Determine the (x, y) coordinate at the center of the cell enclosing the given text.  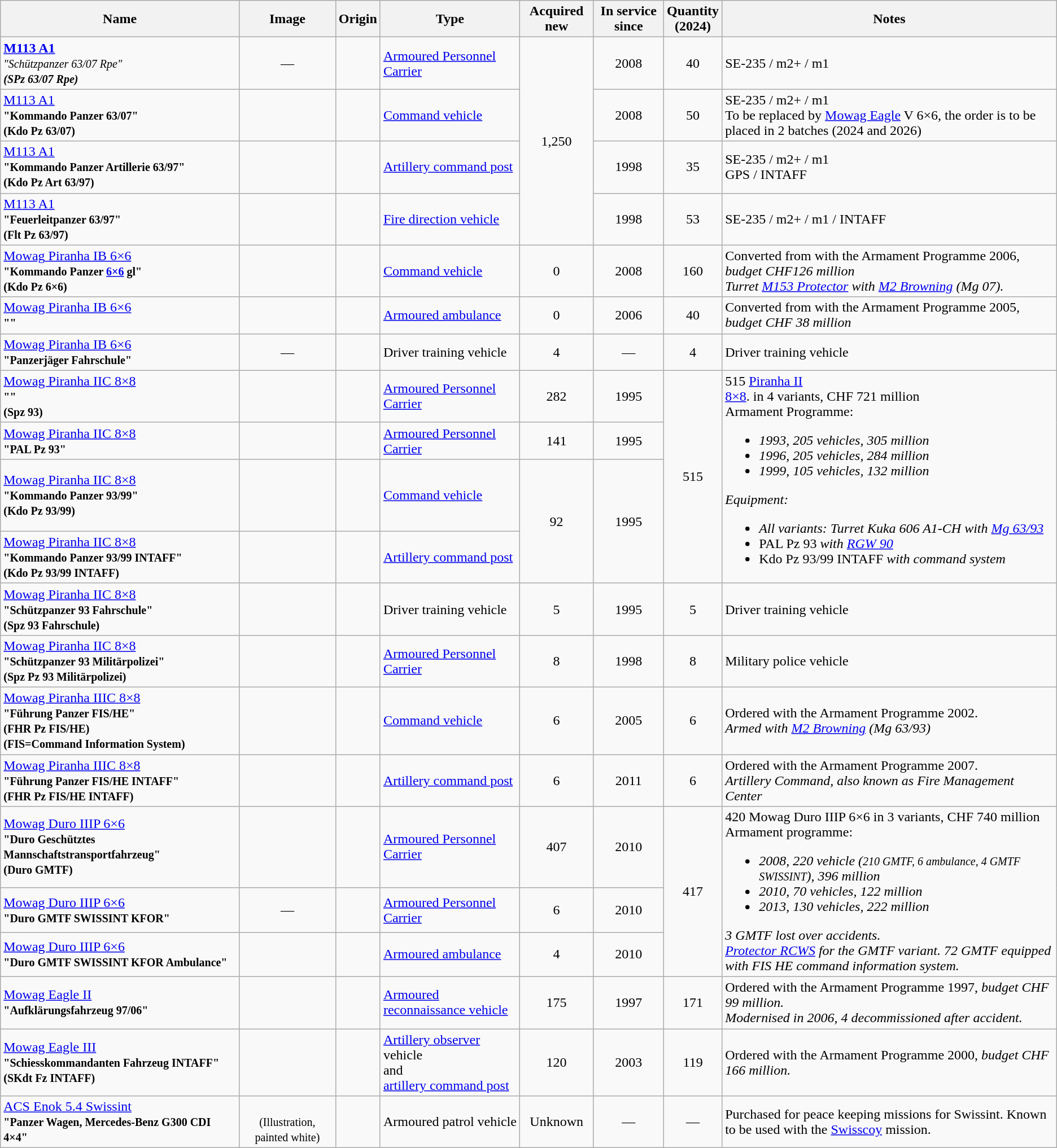
Unknown (556, 1122)
Artillery observer vehicle and artillery command post (449, 1062)
Mowag Piranha IIIC 8×8"Führung Panzer FIS/HE INTAFF" (FHR Pz FIS/HE INTAFF) (120, 780)
Mowag Piranha IIC 8×8"Kommando Panzer 93/99" (Kdo Pz 93/99) (120, 495)
2005 (629, 720)
Mowag Piranha IIC 8×8"" (Spz 93) (120, 396)
119 (693, 1062)
SE-235 / m2+ / m1GPS / INTAFF (890, 167)
Acquired new (556, 19)
Origin (358, 19)
Mowag Duro IIIP 6×6"Duro GMTF SWISSINT KFOR" (120, 910)
Mowag Piranha IIC 8×8"Kommando Panzer 93/99 INTAFF" (Kdo Pz 93/99 INTAFF) (120, 557)
Mowag Piranha IIIC 8×8"Führung Panzer FIS/HE" (FHR Pz FIS/HE)(FIS=Command Information System) (120, 720)
Notes (890, 19)
SE-235 / m2+ / m1 / INTAFF (890, 219)
Mowag Piranha IB 6×6"" (120, 315)
Armoured patrol vehicle (449, 1122)
171 (693, 1003)
SE-235 / m2+ / m1To be replaced by Mowag Eagle V 6×6, the order is to be placed in 2 batches (2024 and 2026) (890, 115)
53 (693, 219)
M113 A1"Feuerleitpanzer 63/97" (Flt Pz 63/97) (120, 219)
Ordered with the Armament Programme 1997, budget CHF 99 million.Modernised in 2006, 4 decommissioned after accident. (890, 1003)
50 (693, 115)
Name (120, 19)
160 (693, 271)
515 (693, 476)
SE-235 / m2+ / m1 (890, 63)
1,250 (556, 141)
141 (556, 440)
ACS Enok 5.4 Swissint"Panzer Wagen, Mercedes-Benz G300 CDI 4×4" (120, 1122)
407 (556, 847)
Fire direction vehicle (449, 219)
Purchased for peace keeping missions for Swissint. Known to be used with the Swisscoy mission. (890, 1122)
Mowag Eagle III"Schiesskommandanten Fahrzeug INTAFF"(SKdt Fz INTAFF) (120, 1062)
Ordered with the Armament Programme 2000, budget CHF 166 million. (890, 1062)
175 (556, 1003)
2011 (629, 780)
Type (449, 19)
Mowag Piranha IIC 8×8"Schützpanzer 93 Militärpolizei" (Spz Pz 93 Militärpolizei) (120, 661)
Mowag Duro IIIP 6×6"Duro GMTF SWISSINT KFOR Ambulance" (120, 955)
M113 A1"Kommando Panzer 63/07" (Kdo Pz 63/07) (120, 115)
Mowag Piranha IIC 8×8"Schützpanzer 93 Fahrschule" (Spz 93 Fahrschule) (120, 609)
35 (693, 167)
92 (556, 521)
2006 (629, 315)
Ordered with the Armament Programme 2002.Armed with M2 Browning (Mg 63/93) (890, 720)
Quantity(2024) (693, 19)
(Illustration, painted white) (287, 1122)
120 (556, 1062)
282 (556, 396)
M113 A1"Kommando Panzer Artillerie 63/97" (Kdo Pz Art 63/97) (120, 167)
Mowag Piranha IB 6×6"Panzerjäger Fahrschule" (120, 352)
417 (693, 892)
Mowag Piranha IIC 8×8"PAL Pz 93" (120, 440)
Mowag Eagle II"Aufklärungsfahrzeug 97/06" (120, 1003)
Image (287, 19)
2003 (629, 1062)
Ordered with the Armament Programme 2007.Artillery Command, also known as Fire Management Center (890, 780)
M113 A1"Schützpanzer 63/07 Rpe"(SPz 63/07 Rpe) (120, 63)
Mowag Duro IIIP 6×6"Duro Geschütztes Mannschaftstransportfahrzeug" (Duro GMTF) (120, 847)
Converted from with the Armament Programme 2006, budget CHF126 millionTurret M153 Protector with M2 Browning (Mg 07). (890, 271)
Armoured reconnaissance vehicle (449, 1003)
1997 (629, 1003)
Military police vehicle (890, 661)
In service since (629, 19)
Mowag Piranha IB 6×6"Kommando Panzer 6×6 gl" (Kdo Pz 6×6) (120, 271)
Converted from with the Armament Programme 2005, budget CHF 38 million (890, 315)
